Return (x, y) of the center of cell containing provided text 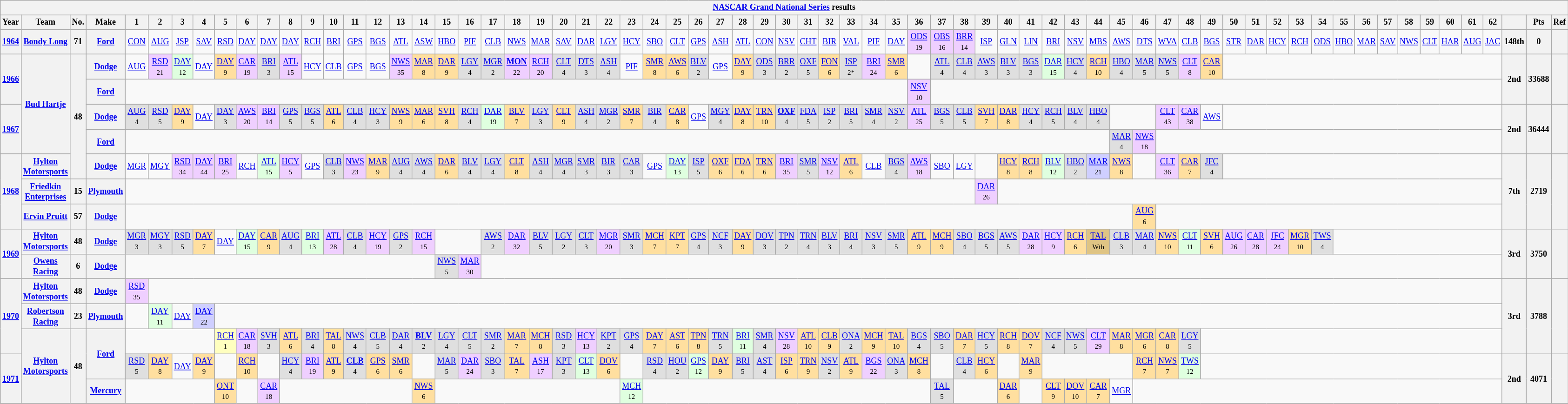
Friedkin Enterprises (46, 192)
53 (1300, 22)
CLT36 (1168, 166)
11 (355, 22)
ISP (986, 42)
DAY22 (204, 316)
BRI3 (269, 67)
RCH7 (1145, 366)
18 (517, 22)
ODS (1322, 42)
AST6 (677, 341)
DAR28 (1031, 241)
CLT5 (470, 341)
SBO5 (942, 341)
CLT13 (586, 366)
13 (401, 22)
NWS8 (1121, 166)
24 (655, 22)
35 (896, 22)
RSD34 (182, 166)
GLN (1008, 42)
TWS12 (1190, 366)
AWS3 (986, 67)
No. (78, 22)
MCH7 (655, 241)
TAL10 (896, 341)
52 (1277, 22)
54 (1322, 22)
DAY15 (247, 241)
NWS23 (355, 166)
DAR4 (401, 341)
MGR4 (564, 166)
NSV28 (786, 341)
HCY9 (1053, 241)
Mercury (106, 391)
58 (1409, 22)
MGY (160, 166)
RCH5 (1053, 117)
21 (586, 22)
SMR7 (632, 117)
SMR8 (655, 67)
RSD4 (655, 366)
JFC24 (1277, 241)
MCH12 (632, 391)
DAR24 (470, 366)
Ervin Pruitt (46, 217)
HBO2 (1075, 166)
AST4 (765, 366)
36444 (1539, 129)
33 (851, 22)
BGS3 (1031, 67)
BIR4 (655, 117)
19 (540, 22)
MAR30 (470, 266)
32 (830, 22)
7 (269, 22)
Pts (1539, 22)
41 (1031, 22)
OBS16 (942, 42)
DTS3 (586, 67)
ASH (720, 42)
TPN2 (786, 241)
TAL5 (942, 391)
BLV5 (540, 241)
BLV7 (517, 117)
DAY44 (204, 166)
NWS9 (401, 117)
JFC4 (1211, 166)
AWS4 (424, 166)
ONA3 (896, 366)
TRN10 (765, 117)
20 (564, 22)
NCF4 (1053, 341)
DTS (1145, 42)
Bondy Long (46, 42)
HAR (1450, 42)
NWS18 (1145, 142)
1971 (11, 378)
JSP (182, 42)
AUG26 (1234, 241)
1969 (11, 254)
0 (1539, 42)
ATL10 (808, 341)
STR (1234, 42)
TAL8 (334, 341)
CLB9 (830, 341)
NWS35 (401, 67)
MAR7 (517, 341)
SVH7 (986, 117)
MGY4 (720, 117)
HCY8 (1008, 166)
ONA2 (851, 341)
ODS3 (765, 67)
47 (1168, 22)
DAY12 (182, 67)
1964 (11, 42)
12 (378, 22)
29 (765, 22)
AWS2 (493, 241)
AWS6 (677, 67)
31 (808, 22)
KPT3 (564, 366)
TPN8 (699, 341)
BRR2 (786, 67)
40 (1008, 22)
RCH1 (225, 341)
59 (1430, 22)
CAR9 (269, 241)
DAR7 (965, 341)
NWS6 (424, 391)
42 (1053, 22)
LGY3 (540, 117)
DOV6 (608, 366)
Bud Hartje (46, 104)
3 (182, 22)
7th (1514, 192)
1967 (11, 129)
HCY19 (378, 241)
TAL7 (517, 366)
44 (1098, 22)
MGR10 (1300, 241)
DOV3 (765, 241)
FDA6 (743, 166)
MGR6 (1145, 341)
50 (1234, 22)
28 (743, 22)
SVH3 (269, 341)
LGY2 (564, 241)
4071 (1539, 378)
MGY3 (160, 241)
10 (334, 22)
SBO3 (493, 366)
5 (225, 22)
NWS4 (355, 341)
DAR15 (1053, 67)
MAR21 (1098, 166)
1966 (11, 79)
FDA5 (808, 117)
ISP2 (830, 117)
TRN5 (720, 341)
1 (137, 22)
CAR19 (247, 67)
22 (608, 22)
49 (1211, 22)
MGR20 (608, 241)
CAR10 (1211, 67)
CLT3 (586, 241)
DAR8 (1008, 117)
RSD21 (160, 67)
ODS19 (919, 42)
4 (204, 22)
ONT10 (225, 391)
MGR3 (137, 241)
39 (986, 22)
ATL25 (919, 117)
Ref (1560, 22)
17 (493, 22)
33688 (1539, 79)
LIN (1031, 42)
MBS (1098, 42)
DOV10 (1075, 391)
BRI35 (786, 166)
ISP5 (699, 166)
Owens Racing (46, 266)
Year (11, 22)
RCH6 (1075, 241)
NWS7 (1168, 366)
BRI14 (269, 117)
MAR6 (424, 117)
Robertson Racing (46, 316)
BLV12 (1053, 166)
RSD (225, 42)
DAR9 (447, 67)
56 (1367, 22)
Team (46, 22)
8 (291, 22)
AWS20 (247, 117)
25 (677, 22)
TRN6 (765, 166)
45 (1121, 22)
OXF4 (786, 117)
34 (874, 22)
HCY3 (378, 117)
71 (78, 42)
55 (1344, 22)
ATL4 (942, 67)
62 (1493, 22)
VAL (851, 42)
CLT29 (1098, 341)
2719 (1539, 192)
51 (1256, 22)
JAC (1493, 42)
KPT2 (608, 341)
1968 (11, 192)
ATL28 (334, 241)
CAR38 (1190, 117)
BRR14 (965, 42)
26 (699, 22)
AWS18 (919, 166)
ASW (424, 42)
NSV10 (919, 92)
RSD35 (137, 291)
61 (1472, 22)
GPS2 (401, 241)
TWS4 (1322, 241)
3788 (1539, 316)
OXF5 (808, 67)
36 (919, 22)
DAY11 (160, 316)
16 (470, 22)
DAR32 (517, 241)
ISP6 (786, 366)
TRN4 (808, 241)
27 (720, 22)
SVH8 (447, 117)
ASH17 (540, 366)
RCH4 (470, 117)
14 (424, 22)
NSV12 (830, 166)
148th (1514, 42)
HOU2 (677, 366)
43 (1075, 22)
NWS10 (1168, 241)
NCF3 (720, 241)
BIR (830, 42)
BIR3 (608, 166)
DOV7 (1031, 341)
2 (160, 22)
CLT43 (1168, 117)
46 (1145, 22)
1970 (11, 316)
CAR3 (632, 166)
TRN9 (808, 366)
NSV3 (874, 241)
MON22 (517, 67)
DAR26 (986, 192)
38 (965, 22)
BRI19 (313, 366)
CHT (808, 42)
NASCAR Grand National Series results (784, 7)
OXF6 (720, 166)
SMR2 (493, 341)
GPS6 (378, 366)
BRI24 (874, 67)
60 (1450, 22)
RCH20 (540, 67)
BGS22 (874, 366)
LGY5 (1190, 341)
RSD3 (564, 341)
DAY3 (225, 117)
AUG6 (1145, 217)
TALWth (1098, 241)
DAR19 (493, 117)
3750 (1539, 254)
KPT7 (677, 241)
BRI13 (313, 241)
HCY13 (586, 341)
CLT11 (1190, 241)
WVA (1168, 42)
37 (942, 22)
SBO4 (965, 241)
HCY6 (986, 366)
CLT4 (564, 67)
RCH15 (424, 241)
BRI25 (225, 166)
9 (313, 22)
AWS5 (1008, 241)
DAY13 (677, 166)
GPS5 (291, 117)
GPS12 (699, 366)
Make (106, 22)
ISP2* (851, 67)
FON6 (830, 67)
SVH6 (1211, 241)
BRI11 (743, 341)
30 (786, 22)
CAR28 (1256, 241)
